For the text-containing cell, return its midpoint in (X, Y) coordinate format. 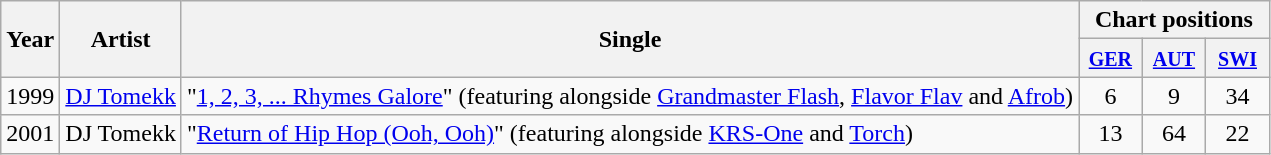
1999 (30, 96)
GER (1111, 58)
"1, 2, 3, ... Rhymes Galore" (featuring alongside Grandmaster Flash, Flavor Flav and Afrob) (630, 96)
AUT (1174, 58)
Artist (121, 39)
"Return of Hip Hop (Ooh, Ooh)" (featuring alongside KRS-One and Torch) (630, 134)
Single (630, 39)
6 (1111, 96)
SWI (1238, 58)
64 (1174, 134)
22 (1238, 134)
13 (1111, 134)
34 (1238, 96)
Chart positions (1174, 20)
Year (30, 39)
9 (1174, 96)
2001 (30, 134)
